Detect which cell encompasses the target text, then output its (x, y) center coordinate. 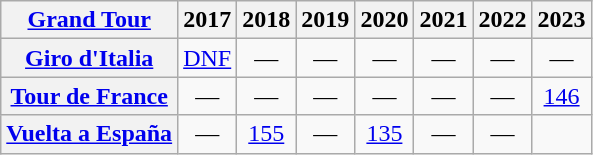
2019 (326, 20)
135 (384, 134)
DNF (208, 58)
2023 (562, 20)
146 (562, 96)
Tour de France (90, 96)
Giro d'Italia (90, 58)
2020 (384, 20)
Vuelta a España (90, 134)
2022 (502, 20)
155 (266, 134)
2021 (444, 20)
Grand Tour (90, 20)
2017 (208, 20)
2018 (266, 20)
